Extract the (X, Y) coordinate from the center of the cell holding the provided text.  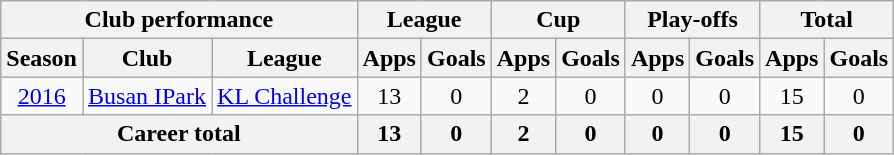
Busan IPark (146, 96)
Total (827, 20)
KL Challenge (284, 96)
Play-offs (692, 20)
Cup (558, 20)
Career total (179, 134)
Club performance (179, 20)
Season (42, 58)
Club (146, 58)
2016 (42, 96)
